Identify which cell holds the provided text, then report its (x, y) central coordinate. 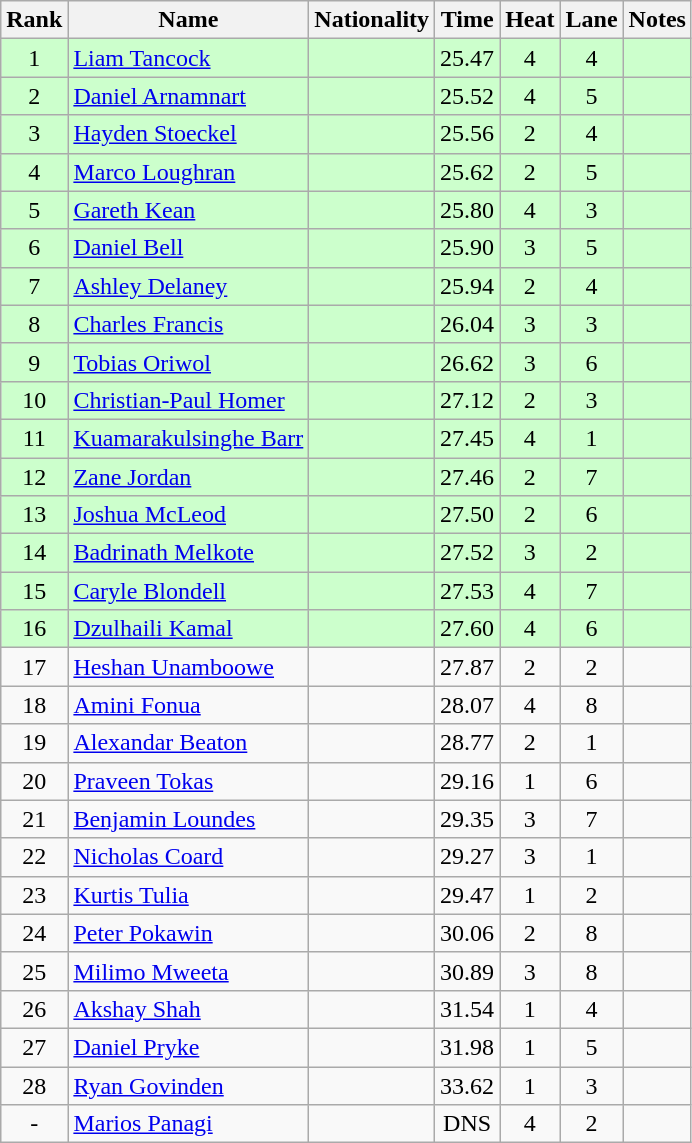
27.53 (468, 591)
Daniel Bell (188, 248)
25.62 (468, 172)
Tobias Oriwol (188, 362)
31.54 (468, 1009)
25.90 (468, 248)
Rank (34, 20)
33.62 (468, 1085)
30.89 (468, 971)
Daniel Pryke (188, 1047)
Kurtis Tulia (188, 895)
17 (34, 667)
27 (34, 1047)
11 (34, 438)
Liam Tancock (188, 58)
9 (34, 362)
26.04 (468, 324)
Akshay Shah (188, 1009)
25.94 (468, 286)
Amini Fonua (188, 705)
23 (34, 895)
Peter Pokawin (188, 933)
12 (34, 477)
- (34, 1124)
25.56 (468, 134)
27.46 (468, 477)
Caryle Blondell (188, 591)
25 (34, 971)
Badrinath Melkote (188, 553)
27.50 (468, 515)
22 (34, 857)
Kuamarakulsinghe Barr (188, 438)
10 (34, 400)
Joshua McLeod (188, 515)
Ashley Delaney (188, 286)
14 (34, 553)
Praveen Tokas (188, 781)
Charles Francis (188, 324)
Time (468, 20)
Milimo Mweeta (188, 971)
15 (34, 591)
Marco Loughran (188, 172)
21 (34, 819)
19 (34, 743)
27.60 (468, 629)
29.16 (468, 781)
13 (34, 515)
25.52 (468, 96)
25.80 (468, 210)
Alexandar Beaton (188, 743)
Daniel Arnamnart (188, 96)
Zane Jordan (188, 477)
26.62 (468, 362)
Hayden Stoeckel (188, 134)
28.77 (468, 743)
Marios Panagi (188, 1124)
27.12 (468, 400)
Dzulhaili Kamal (188, 629)
Gareth Kean (188, 210)
25.47 (468, 58)
30.06 (468, 933)
20 (34, 781)
16 (34, 629)
Nicholas Coard (188, 857)
28.07 (468, 705)
29.27 (468, 857)
18 (34, 705)
Name (188, 20)
29.47 (468, 895)
Benjamin Loundes (188, 819)
27.87 (468, 667)
Heshan Unamboowe (188, 667)
24 (34, 933)
26 (34, 1009)
27.52 (468, 553)
Lane (592, 20)
DNS (468, 1124)
Nationality (372, 20)
31.98 (468, 1047)
Christian-Paul Homer (188, 400)
29.35 (468, 819)
28 (34, 1085)
27.45 (468, 438)
Ryan Govinden (188, 1085)
Notes (657, 20)
Heat (530, 20)
